Locate the cell with the specified text and output its [x, y] center coordinate. 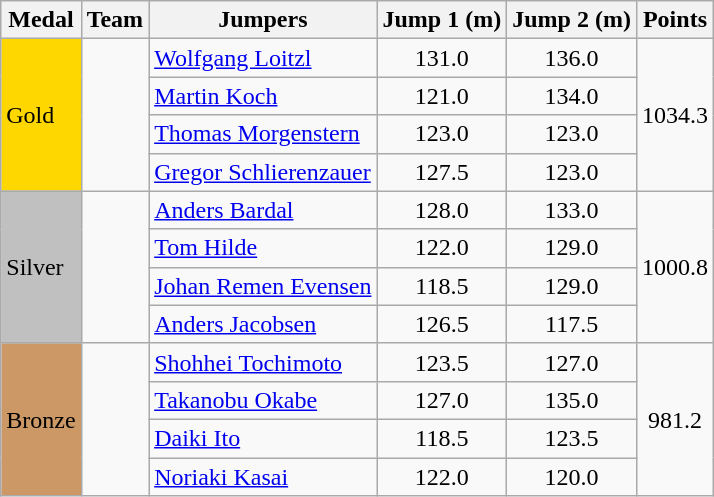
Team [115, 20]
128.0 [442, 210]
Silver [41, 267]
Gold [41, 115]
Anders Jacobsen [263, 324]
136.0 [572, 58]
Anders Bardal [263, 210]
135.0 [572, 400]
134.0 [572, 96]
126.5 [442, 324]
120.0 [572, 477]
Gregor Schlierenzauer [263, 172]
981.2 [674, 419]
131.0 [442, 58]
Tom Hilde [263, 248]
1000.8 [674, 267]
Martin Koch [263, 96]
Daiki Ito [263, 438]
133.0 [572, 210]
Thomas Morgenstern [263, 134]
Johan Remen Evensen [263, 286]
Shohhei Tochimoto [263, 362]
1034.3 [674, 115]
Jump 2 (m) [572, 20]
121.0 [442, 96]
Noriaki Kasai [263, 477]
Bronze [41, 419]
Wolfgang Loitzl [263, 58]
Jump 1 (m) [442, 20]
117.5 [572, 324]
Takanobu Okabe [263, 400]
Points [674, 20]
127.5 [442, 172]
Jumpers [263, 20]
Medal [41, 20]
